Capture the cell that displays the provided text and extract its (X, Y) central coordinate. 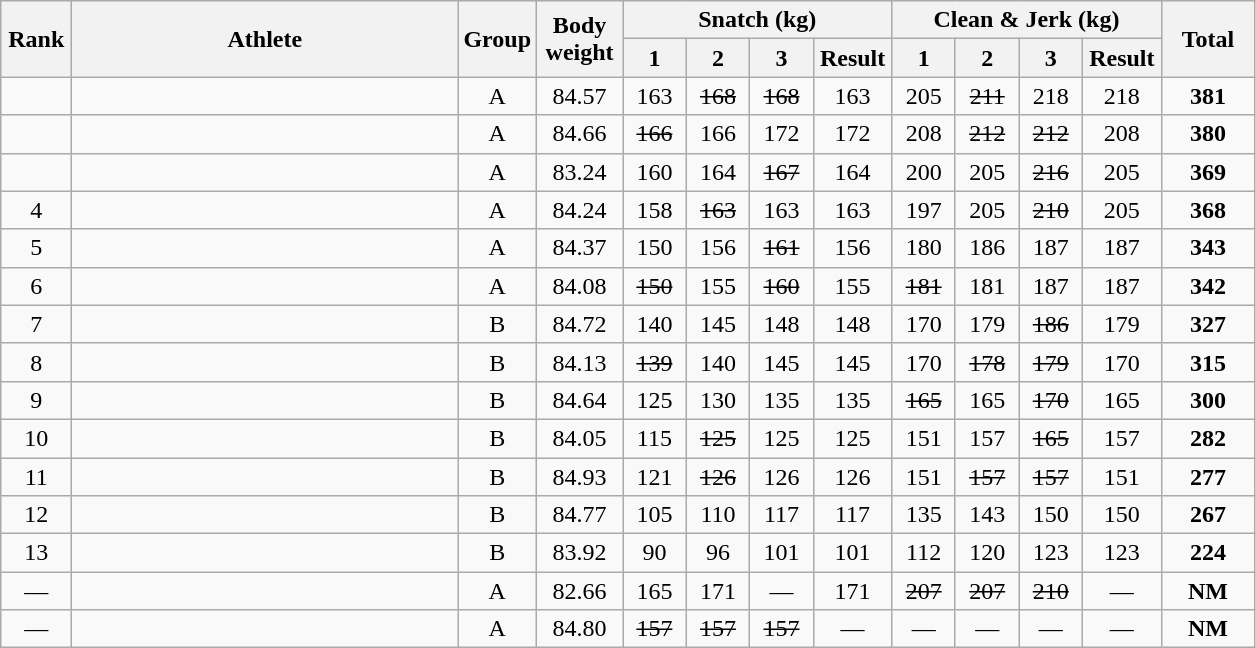
12 (36, 515)
84.37 (580, 248)
9 (36, 400)
369 (1208, 172)
115 (655, 438)
6 (36, 286)
277 (1208, 477)
Group (498, 39)
84.13 (580, 362)
Snatch (kg) (758, 20)
Body weight (580, 39)
84.05 (580, 438)
5 (36, 248)
112 (924, 553)
158 (655, 210)
368 (1208, 210)
82.66 (580, 591)
327 (1208, 324)
342 (1208, 286)
Rank (36, 39)
84.24 (580, 210)
315 (1208, 362)
211 (987, 96)
84.77 (580, 515)
84.64 (580, 400)
11 (36, 477)
121 (655, 477)
224 (1208, 553)
105 (655, 515)
83.92 (580, 553)
96 (718, 553)
139 (655, 362)
7 (36, 324)
84.66 (580, 134)
343 (1208, 248)
381 (1208, 96)
180 (924, 248)
13 (36, 553)
Clean & Jerk (kg) (1026, 20)
120 (987, 553)
130 (718, 400)
110 (718, 515)
300 (1208, 400)
90 (655, 553)
178 (987, 362)
Athlete (265, 39)
83.24 (580, 172)
216 (1051, 172)
84.57 (580, 96)
143 (987, 515)
4 (36, 210)
380 (1208, 134)
161 (782, 248)
10 (36, 438)
282 (1208, 438)
84.08 (580, 286)
84.93 (580, 477)
Total (1208, 39)
167 (782, 172)
84.72 (580, 324)
267 (1208, 515)
8 (36, 362)
200 (924, 172)
84.80 (580, 629)
197 (924, 210)
